Capture the cell that displays the provided text and extract its [X, Y] central coordinate. 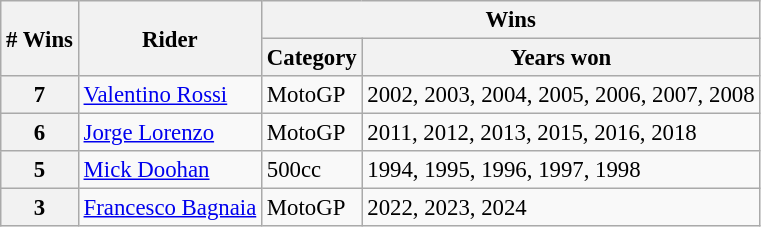
Wins [511, 20]
Jorge Lorenzo [170, 133]
Mick Doohan [170, 170]
6 [40, 133]
Rider [170, 38]
Valentino Rossi [170, 95]
Years won [561, 58]
1994, 1995, 1996, 1997, 1998 [561, 170]
7 [40, 95]
2011, 2012, 2013, 2015, 2016, 2018 [561, 133]
5 [40, 170]
Category [312, 58]
Francesco Bagnaia [170, 208]
# Wins [40, 38]
2002, 2003, 2004, 2005, 2006, 2007, 2008 [561, 95]
500cc [312, 170]
2022, 2023, 2024 [561, 208]
3 [40, 208]
